Identify which cell holds the provided text, then report its [X, Y] central coordinate. 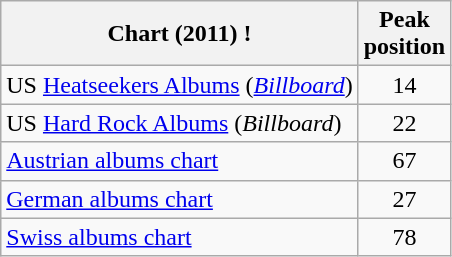
German albums chart [180, 199]
US Hard Rock Albums (Billboard) [180, 123]
Swiss albums chart [180, 237]
Chart (2011) ! [180, 34]
Peakposition [404, 34]
67 [404, 161]
27 [404, 199]
US Heatseekers Albums (Billboard) [180, 85]
78 [404, 237]
22 [404, 123]
Austrian albums chart [180, 161]
14 [404, 85]
